Pinpoint the cell where the given text exists, returning its (x, y) midpoint coordinate. 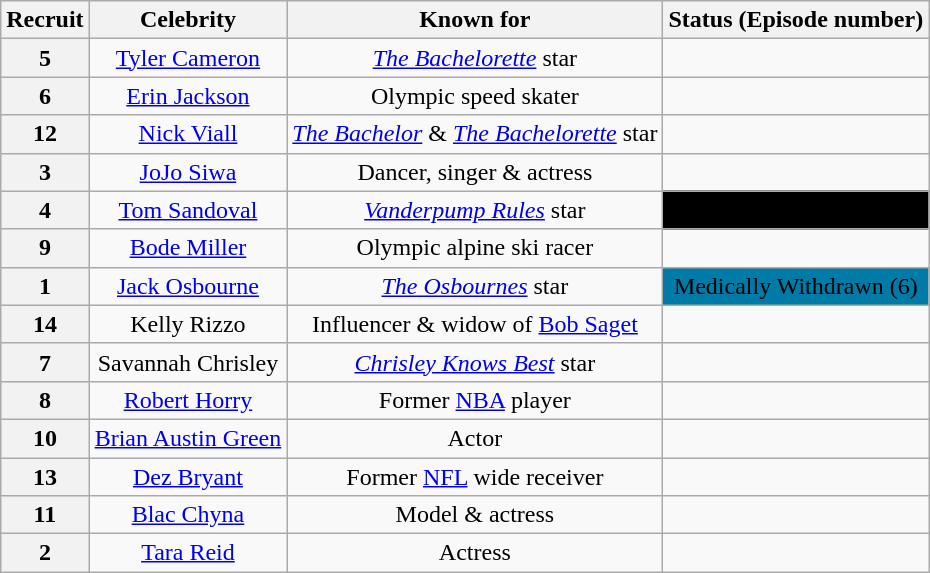
Actress (475, 553)
Kelly Rizzo (188, 324)
13 (45, 477)
7 (45, 362)
Olympic alpine ski racer (475, 248)
14 (45, 324)
Tara Reid (188, 553)
12 (45, 134)
Status (Episode number) (796, 20)
Robert Horry (188, 400)
6 (45, 96)
Celebrity (188, 20)
Bode Miller (188, 248)
Actor (475, 438)
Nick Viall (188, 134)
Tyler Cameron (188, 58)
Dancer, singer & actress (475, 172)
The Bachelor & The Bachelorette star (475, 134)
Medically Withdrawn (6) (796, 286)
Vanderpump Rules star (475, 210)
Erin Jackson (188, 96)
Jack Osbourne (188, 286)
10 (45, 438)
Influencer & widow of Bob Saget (475, 324)
Former NFL wide receiver (475, 477)
1 (45, 286)
Disqualified (8) (796, 210)
Olympic speed skater (475, 96)
8 (45, 400)
The Osbournes star (475, 286)
2 (45, 553)
Dez Bryant (188, 477)
4 (45, 210)
Chrisley Knows Best star (475, 362)
Brian Austin Green (188, 438)
Tom Sandoval (188, 210)
11 (45, 515)
JoJo Siwa (188, 172)
9 (45, 248)
5 (45, 58)
Recruit (45, 20)
Savannah Chrisley (188, 362)
3 (45, 172)
Model & actress (475, 515)
Known for (475, 20)
Blac Chyna (188, 515)
The Bachelorette star (475, 58)
Former NBA player (475, 400)
